For the text-containing cell, return its midpoint in (X, Y) coordinate format. 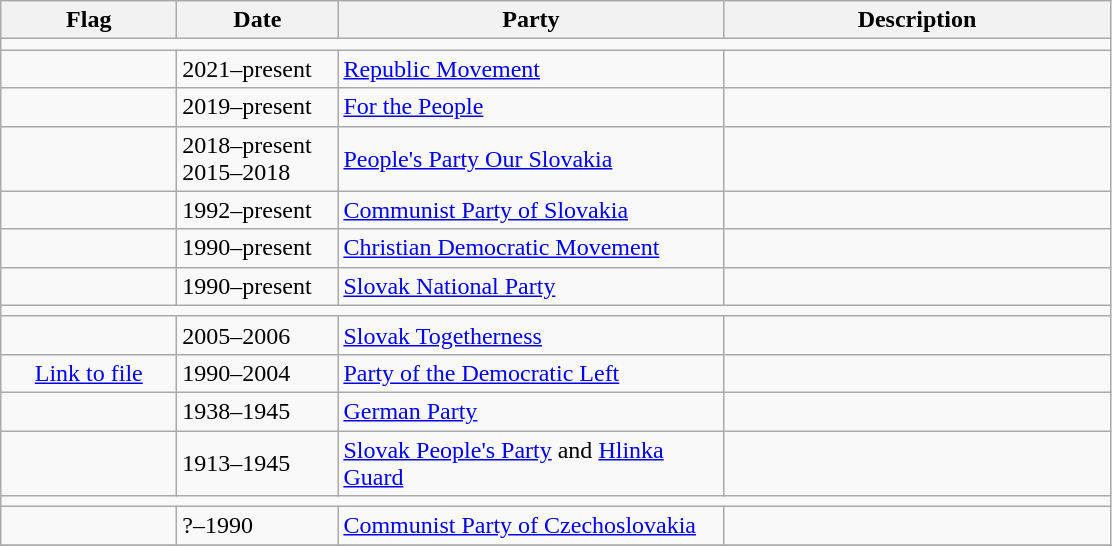
1990–2004 (258, 373)
Communist Party of Slovakia (531, 210)
Party (531, 20)
1938–1945 (258, 411)
Flag (89, 20)
Slovak People's Party and Hlinka Guard (531, 462)
Date (258, 20)
People's Party Our Slovakia (531, 158)
For the People (531, 107)
German Party (531, 411)
2018–present2015–2018 (258, 158)
2005–2006 (258, 335)
1913–1945 (258, 462)
Republic Movement (531, 69)
Slovak National Party (531, 286)
Christian Democratic Movement (531, 248)
Description (917, 20)
?–1990 (258, 526)
2019–present (258, 107)
1992–present (258, 210)
Link to file (89, 373)
2021–present (258, 69)
Communist Party of Czechoslovakia (531, 526)
Party of the Democratic Left (531, 373)
Slovak Togetherness (531, 335)
